Return the (x, y) coordinate for the center point of the cell that contains the specified text.  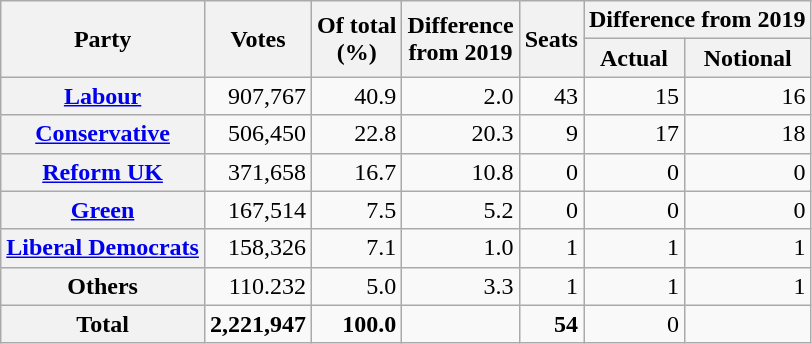
2,221,947 (258, 324)
17 (634, 134)
7.1 (356, 248)
Seats (551, 39)
Others (103, 286)
371,658 (258, 172)
43 (551, 96)
2.0 (460, 96)
Liberal Democrats (103, 248)
Votes (258, 39)
18 (748, 134)
54 (551, 324)
40.9 (356, 96)
Reform UK (103, 172)
100.0 (356, 324)
10.8 (460, 172)
907,767 (258, 96)
22.8 (356, 134)
16.7 (356, 172)
1.0 (460, 248)
7.5 (356, 210)
Party (103, 39)
167,514 (258, 210)
Actual (634, 58)
158,326 (258, 248)
5.0 (356, 286)
15 (634, 96)
9 (551, 134)
20.3 (460, 134)
Notional (748, 58)
506,450 (258, 134)
16 (748, 96)
5.2 (460, 210)
Total (103, 324)
Green (103, 210)
Labour (103, 96)
3.3 (460, 286)
Conservative (103, 134)
110.232 (258, 286)
Of total (%) (356, 39)
